Extract the [X, Y] coordinate from the center of the cell holding the provided text.  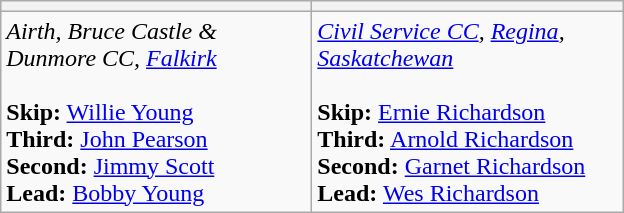
Airth, Bruce Castle & Dunmore CC, Falkirk Skip: Willie Young Third: John Pearson Second: Jimmy Scott Lead: Bobby Young [156, 112]
Civil Service CC, Regina, SaskatchewanSkip: Ernie Richardson Third: Arnold Richardson Second: Garnet Richardson Lead: Wes Richardson [468, 112]
